Find where the given text appears and provide that cell's center as (X, Y) coordinate. 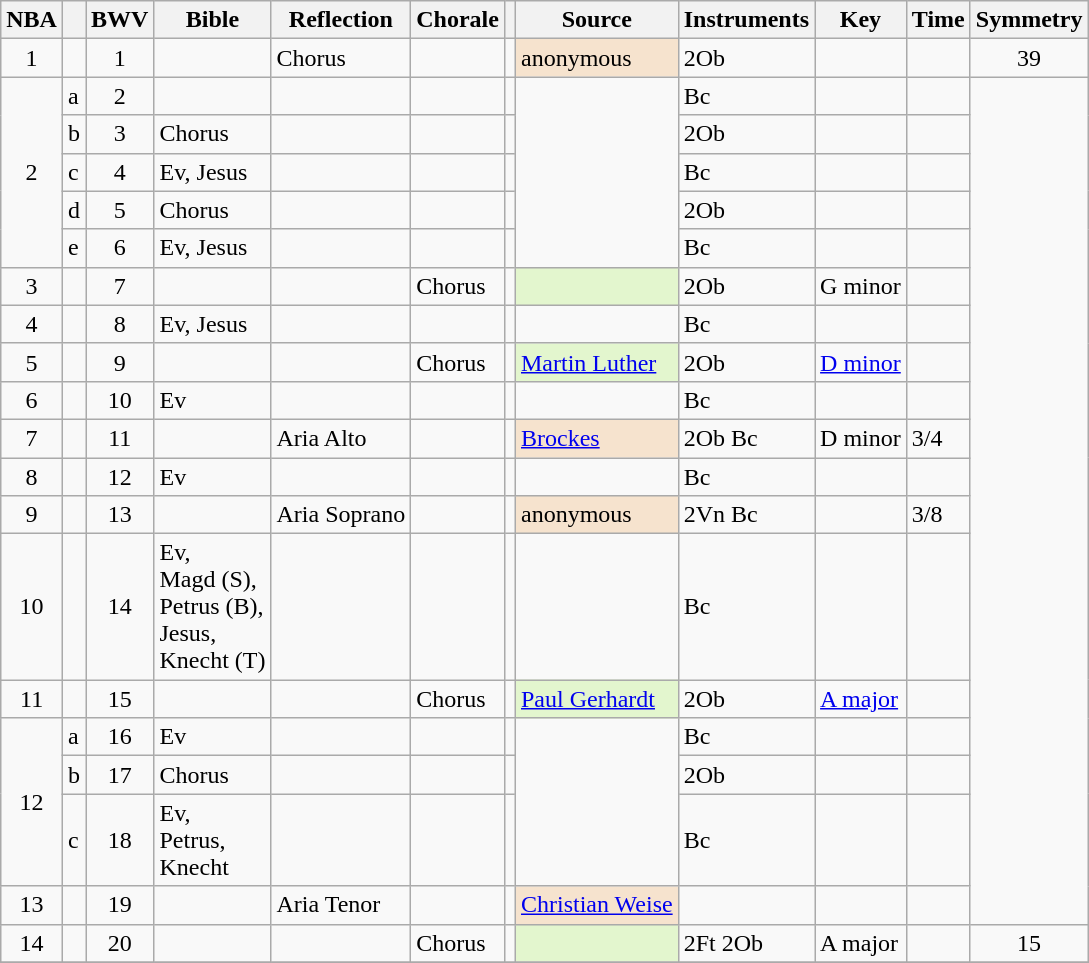
Reflection (341, 20)
Source (596, 20)
3/8 (938, 515)
Brockes (596, 438)
Martin Luther (596, 362)
17 (120, 775)
Christian Weise (596, 905)
d (74, 210)
16 (120, 737)
Bible (212, 20)
Aria Soprano (341, 515)
NBA (32, 20)
2Ft 2Ob (746, 943)
2Vn Bc (746, 515)
BWV (120, 20)
19 (120, 905)
20 (120, 943)
Aria Tenor (341, 905)
Chorale (458, 20)
Ev, Petrus, Knecht (212, 840)
Instruments (746, 20)
Key (861, 20)
e (74, 248)
2Ob Bc (746, 438)
Aria Alto (341, 438)
Paul Gerhardt (596, 699)
Ev, Magd (S), Petrus (B), Jesus, Knecht (T) (212, 607)
3/4 (938, 438)
G minor (861, 286)
39 (1029, 58)
18 (120, 840)
Symmetry (1029, 20)
Time (938, 20)
